Identify which cell holds the provided text, then report its (X, Y) central coordinate. 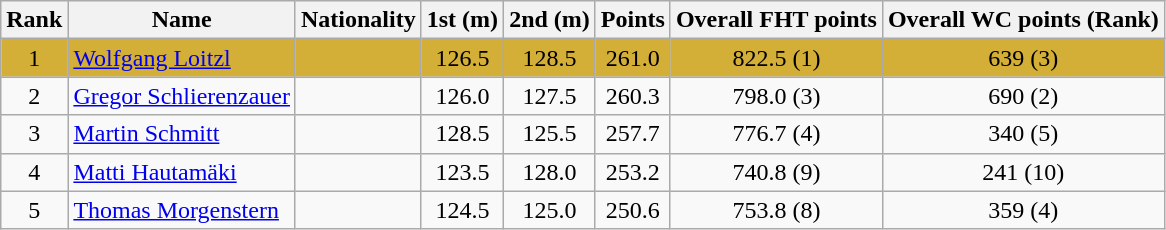
126.0 (462, 96)
Rank (34, 20)
776.7 (4) (776, 134)
Nationality (358, 20)
1st (m) (462, 20)
123.5 (462, 172)
5 (34, 210)
Gregor Schlierenzauer (182, 96)
340 (5) (1023, 134)
1 (34, 58)
3 (34, 134)
639 (3) (1023, 58)
690 (2) (1023, 96)
127.5 (550, 96)
Points (632, 20)
822.5 (1) (776, 58)
753.8 (8) (776, 210)
Overall FHT points (776, 20)
124.5 (462, 210)
241 (10) (1023, 172)
261.0 (632, 58)
Matti Hautamäki (182, 172)
253.2 (632, 172)
740.8 (9) (776, 172)
4 (34, 172)
Overall WC points (Rank) (1023, 20)
250.6 (632, 210)
Wolfgang Loitzl (182, 58)
126.5 (462, 58)
798.0 (3) (776, 96)
128.0 (550, 172)
260.3 (632, 96)
Name (182, 20)
359 (4) (1023, 210)
2 (34, 96)
Thomas Morgenstern (182, 210)
125.5 (550, 134)
2nd (m) (550, 20)
257.7 (632, 134)
125.0 (550, 210)
Martin Schmitt (182, 134)
